Extract the [x, y] coordinate from the center of the cell holding the provided text.  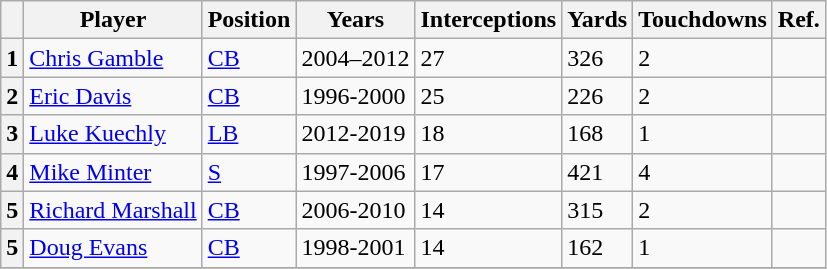
1996-2000 [356, 96]
Interceptions [488, 20]
3 [12, 134]
Eric Davis [113, 96]
Mike Minter [113, 172]
Luke Kuechly [113, 134]
LB [249, 134]
315 [598, 210]
Years [356, 20]
Touchdowns [703, 20]
Player [113, 20]
Ref. [798, 20]
2004–2012 [356, 58]
Richard Marshall [113, 210]
1997-2006 [356, 172]
Yards [598, 20]
421 [598, 172]
Doug Evans [113, 248]
162 [598, 248]
168 [598, 134]
25 [488, 96]
226 [598, 96]
27 [488, 58]
2006-2010 [356, 210]
Position [249, 20]
S [249, 172]
18 [488, 134]
326 [598, 58]
2012-2019 [356, 134]
17 [488, 172]
1998-2001 [356, 248]
Chris Gamble [113, 58]
